Capture the cell that displays the provided text and extract its [x, y] central coordinate. 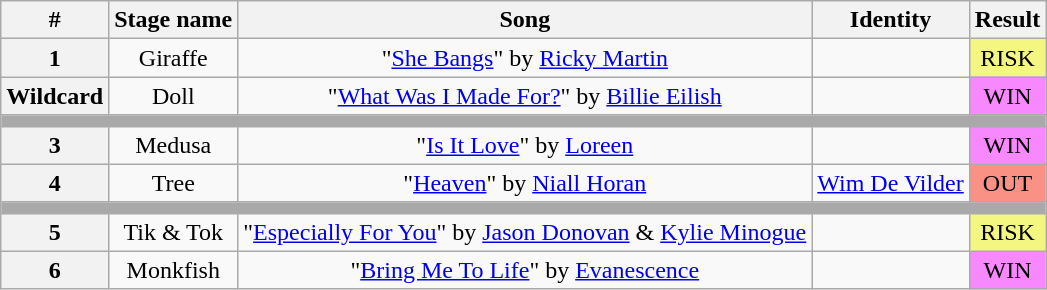
Identity [891, 20]
Tik & Tok [174, 232]
Wildcard [55, 96]
Wim De Vilder [891, 183]
1 [55, 58]
6 [55, 270]
4 [55, 183]
"What Was I Made For?" by Billie Eilish [525, 96]
Giraffe [174, 58]
5 [55, 232]
Doll [174, 96]
3 [55, 145]
"Bring Me To Life" by Evanescence [525, 270]
"She Bangs" by Ricky Martin [525, 58]
Medusa [174, 145]
Song [525, 20]
# [55, 20]
Monkfish [174, 270]
Stage name [174, 20]
Result [1007, 20]
"Heaven" by Niall Horan [525, 183]
OUT [1007, 183]
"Is It Love" by Loreen [525, 145]
Tree [174, 183]
"Especially For You" by Jason Donovan & Kylie Minogue [525, 232]
